From the cell containing the given text, extract its center point as [X, Y] coordinate. 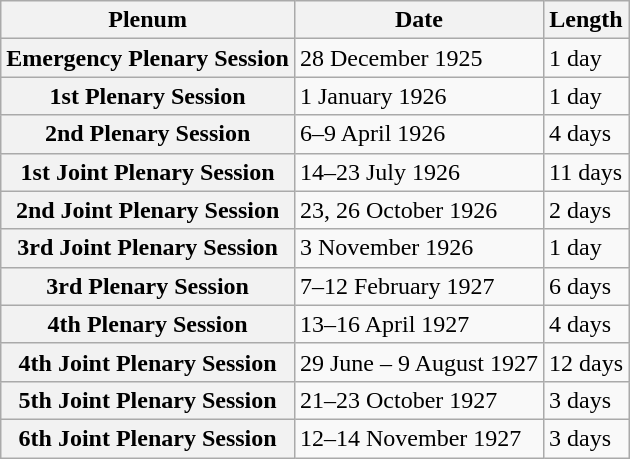
3rd Plenary Session [148, 286]
21–23 October 1927 [418, 400]
1 January 1926 [418, 96]
1st Plenary Session [148, 96]
1st Joint Plenary Session [148, 172]
4th Joint Plenary Session [148, 362]
2 days [586, 210]
7–12 February 1927 [418, 286]
12–14 November 1927 [418, 438]
13–16 April 1927 [418, 324]
23, 26 October 1926 [418, 210]
2nd Joint Plenary Session [148, 210]
6–9 April 1926 [418, 134]
12 days [586, 362]
11 days [586, 172]
6 days [586, 286]
Plenum [148, 20]
2nd Plenary Session [148, 134]
3 November 1926 [418, 248]
Emergency Plenary Session [148, 58]
29 June – 9 August 1927 [418, 362]
Length [586, 20]
6th Joint Plenary Session [148, 438]
Date [418, 20]
14–23 July 1926 [418, 172]
4th Plenary Session [148, 324]
5th Joint Plenary Session [148, 400]
3rd Joint Plenary Session [148, 248]
28 December 1925 [418, 58]
